Search for the cell housing the specified text and yield its [X, Y] center coordinate. 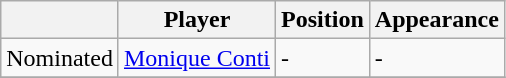
Player [196, 20]
Position [323, 20]
Nominated [60, 58]
Monique Conti [196, 58]
Appearance [436, 20]
